Provide the (X, Y) coordinate of the cell's center where the given text is located.  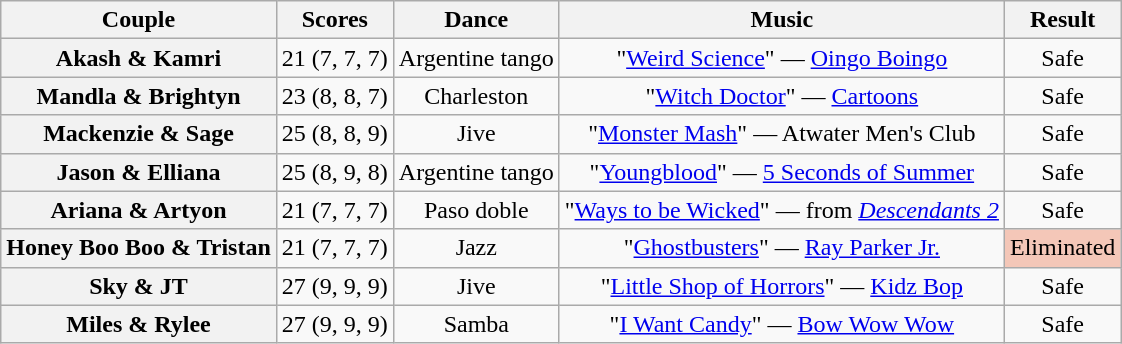
"Weird Science" — Oingo Boingo (782, 58)
"Ghostbusters" — Ray Parker Jr. (782, 248)
Mandla & Brightyn (139, 96)
Jason & Elliana (139, 172)
Scores (334, 20)
25 (8, 9, 8) (334, 172)
25 (8, 8, 9) (334, 134)
"Little Shop of Horrors" — Kidz Bop (782, 286)
Ariana & Artyon (139, 210)
23 (8, 8, 7) (334, 96)
Akash & Kamri (139, 58)
Jazz (476, 248)
"Youngblood" — 5 Seconds of Summer (782, 172)
"Ways to be Wicked" — from Descendants 2 (782, 210)
"I Want Candy" — Bow Wow Wow (782, 324)
"Witch Doctor" — Cartoons (782, 96)
Sky & JT (139, 286)
Charleston (476, 96)
Result (1062, 20)
Music (782, 20)
"Monster Mash" — Atwater Men's Club (782, 134)
Dance (476, 20)
Paso doble (476, 210)
Mackenzie & Sage (139, 134)
Eliminated (1062, 248)
Miles & Rylee (139, 324)
Couple (139, 20)
Samba (476, 324)
Honey Boo Boo & Tristan (139, 248)
